Return the (X, Y) coordinate for the center point of the cell that contains the specified text.  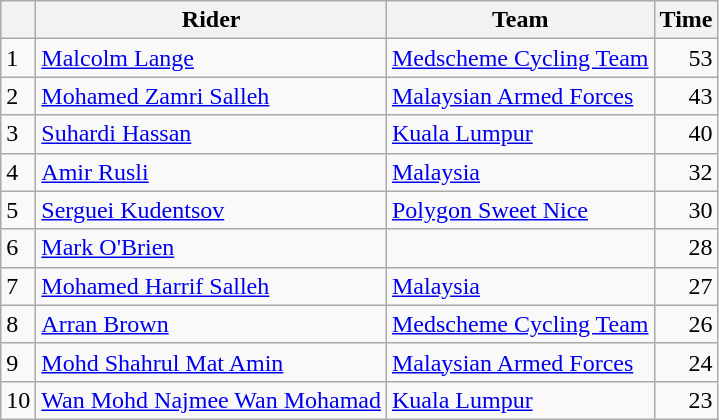
23 (686, 400)
Polygon Sweet Nice (520, 210)
Mark O'Brien (212, 248)
32 (686, 172)
24 (686, 362)
28 (686, 248)
5 (18, 210)
Serguei Kudentsov (212, 210)
Amir Rusli (212, 172)
Malcolm Lange (212, 58)
10 (18, 400)
40 (686, 134)
53 (686, 58)
1 (18, 58)
9 (18, 362)
Suhardi Hassan (212, 134)
8 (18, 324)
7 (18, 286)
Time (686, 20)
6 (18, 248)
Mohamed Harrif Salleh (212, 286)
3 (18, 134)
43 (686, 96)
26 (686, 324)
Rider (212, 20)
27 (686, 286)
Mohamed Zamri Salleh (212, 96)
Team (520, 20)
2 (18, 96)
30 (686, 210)
4 (18, 172)
Wan Mohd Najmee Wan Mohamad (212, 400)
Mohd Shahrul Mat Amin (212, 362)
Arran Brown (212, 324)
